Provide the (X, Y) coordinate of the cell's center where the given text is located.  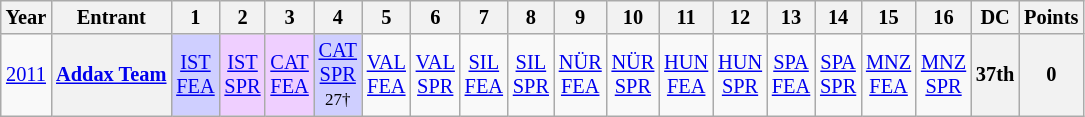
1 (195, 17)
DC (995, 17)
3 (289, 17)
Points (1051, 17)
2 (243, 17)
HUNFEA (686, 75)
7 (484, 17)
Addax Team (111, 75)
Entrant (111, 17)
6 (436, 17)
14 (838, 17)
10 (634, 17)
2011 (26, 75)
SPASPR (838, 75)
SILSPR (531, 75)
37th (995, 75)
VALFEA (386, 75)
11 (686, 17)
4 (338, 17)
NÜRSPR (634, 75)
12 (740, 17)
MNZFEA (888, 75)
Year (26, 17)
15 (888, 17)
SPAFEA (791, 75)
VALSPR (436, 75)
CATFEA (289, 75)
9 (580, 17)
NÜRFEA (580, 75)
CATSPR27† (338, 75)
13 (791, 17)
MNZSPR (944, 75)
ISTSPR (243, 75)
SILFEA (484, 75)
0 (1051, 75)
8 (531, 17)
HUNSPR (740, 75)
5 (386, 17)
16 (944, 17)
ISTFEA (195, 75)
